Scan for the cell matching the given text and deliver its (X, Y) coordinate at center. 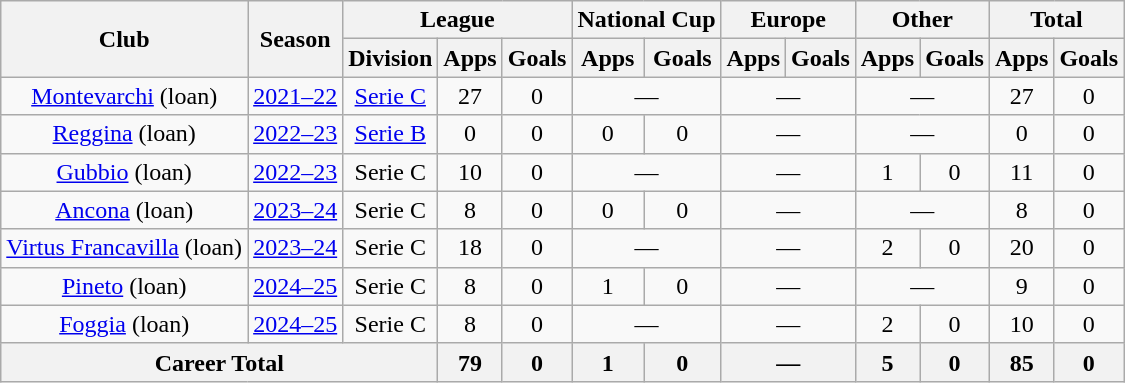
79 (470, 362)
18 (470, 248)
Club (124, 39)
Other (922, 20)
Division (390, 58)
Season (296, 39)
11 (1021, 172)
Montevarchi (loan) (124, 96)
9 (1021, 286)
Foggia (loan) (124, 324)
League (458, 20)
National Cup (646, 20)
Pineto (loan) (124, 286)
Serie B (390, 134)
Ancona (loan) (124, 210)
5 (887, 362)
Europe (788, 20)
20 (1021, 248)
Virtus Francavilla (loan) (124, 248)
Reggina (loan) (124, 134)
Career Total (220, 362)
Gubbio (loan) (124, 172)
85 (1021, 362)
2021–22 (296, 96)
Total (1056, 20)
